Output the [x, y] coordinate of the center of the cell containing the given text.  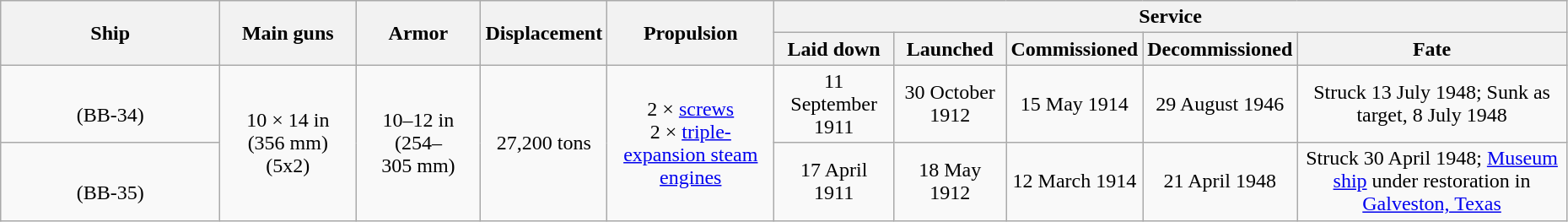
27,200 tons [544, 143]
12 March 1914 [1075, 181]
Launched [950, 49]
Struck 30 April 1948; Museum ship under restoration in Galveston, Texas [1432, 181]
Commissioned [1075, 49]
18 May 1912 [950, 181]
Decommissioned [1220, 49]
Armor [418, 33]
10 × 14 in (356 mm) (5x2) [288, 143]
29 August 1946 [1220, 104]
11 September 1911 [834, 104]
Service [1171, 17]
17 April 1911 [834, 181]
15 May 1914 [1075, 104]
10–12 in (254–305 mm) [418, 143]
Fate [1432, 49]
30 October 1912 [950, 104]
Struck 13 July 1948; Sunk as target, 8 July 1948 [1432, 104]
Displacement [544, 33]
Main guns [288, 33]
Ship [110, 33]
(BB-35) [110, 181]
(BB-34) [110, 104]
Propulsion [691, 33]
21 April 1948 [1220, 181]
Laid down [834, 49]
2 × screws2 × triple-expansion steam engines [691, 143]
